Scan for the cell matching the given text and deliver its [X, Y] coordinate at center. 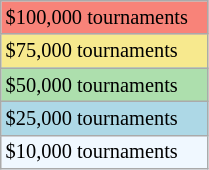
$50,000 tournaments [104, 85]
$75,000 tournaments [104, 51]
$10,000 tournaments [104, 152]
$100,000 tournaments [104, 17]
$25,000 tournaments [104, 118]
